Determine the [X, Y] coordinate at the center of the cell enclosing the given text.  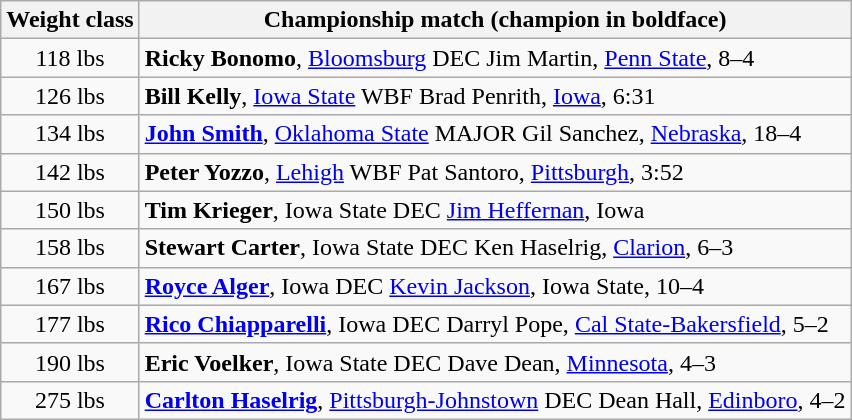
Stewart Carter, Iowa State DEC Ken Haselrig, Clarion, 6–3 [495, 248]
190 lbs [70, 362]
Royce Alger, Iowa DEC Kevin Jackson, Iowa State, 10–4 [495, 286]
Weight class [70, 20]
Ricky Bonomo, Bloomsburg DEC Jim Martin, Penn State, 8–4 [495, 58]
Championship match (champion in boldface) [495, 20]
118 lbs [70, 58]
Eric Voelker, Iowa State DEC Dave Dean, Minnesota, 4–3 [495, 362]
158 lbs [70, 248]
275 lbs [70, 400]
Carlton Haselrig, Pittsburgh-Johnstown DEC Dean Hall, Edinboro, 4–2 [495, 400]
Tim Krieger, Iowa State DEC Jim Heffernan, Iowa [495, 210]
150 lbs [70, 210]
177 lbs [70, 324]
Bill Kelly, Iowa State WBF Brad Penrith, Iowa, 6:31 [495, 96]
167 lbs [70, 286]
Peter Yozzo, Lehigh WBF Pat Santoro, Pittsburgh, 3:52 [495, 172]
142 lbs [70, 172]
126 lbs [70, 96]
134 lbs [70, 134]
John Smith, Oklahoma State MAJOR Gil Sanchez, Nebraska, 18–4 [495, 134]
Rico Chiapparelli, Iowa DEC Darryl Pope, Cal State-Bakersfield, 5–2 [495, 324]
